Capture the cell that displays the provided text and extract its (x, y) central coordinate. 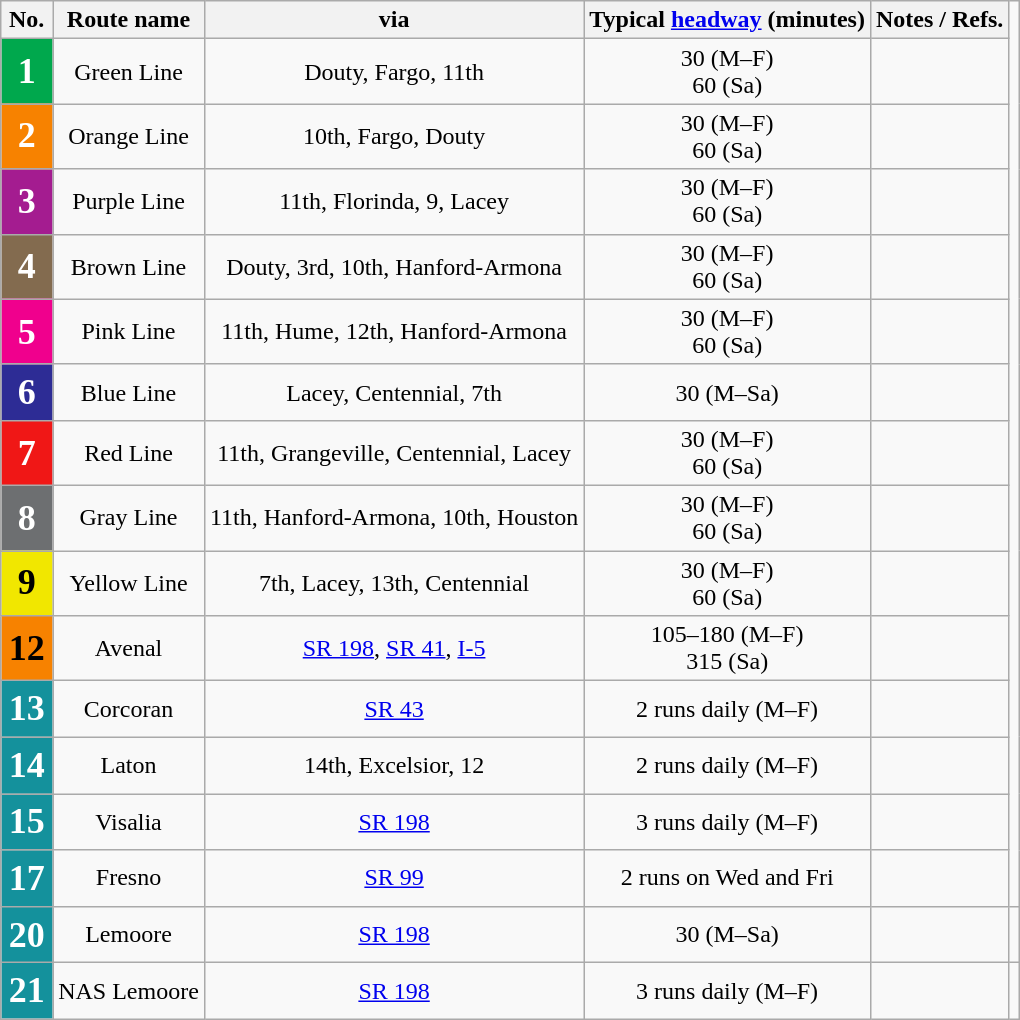
20 (27, 934)
11th, Hanford-Armona, 10th, Houston (394, 518)
Corcoran (129, 709)
Green Line (129, 72)
7 (27, 454)
Lemoore (129, 934)
14 (27, 765)
Orange Line (129, 136)
Avenal (129, 648)
Visalia (129, 822)
Route name (129, 20)
9 (27, 584)
10th, Fargo, Douty (394, 136)
105–180 (M–F)315 (Sa) (728, 648)
SR 43 (394, 709)
Yellow Line (129, 584)
2 runs on Wed and Fri (728, 878)
11th, Grangeville, Centennial, Lacey (394, 454)
6 (27, 392)
SR 99 (394, 878)
Laton (129, 765)
12 (27, 648)
13 (27, 709)
8 (27, 518)
Purple Line (129, 202)
SR 198, SR 41, I-5 (394, 648)
11th, Hume, 12th, Hanford-Armona (394, 332)
5 (27, 332)
via (394, 20)
Fresno (129, 878)
15 (27, 822)
Red Line (129, 454)
7th, Lacey, 13th, Centennial (394, 584)
Pink Line (129, 332)
Gray Line (129, 518)
No. (27, 20)
Douty, 3rd, 10th, Hanford-Armona (394, 266)
Brown Line (129, 266)
2 (27, 136)
4 (27, 266)
Lacey, Centennial, 7th (394, 392)
Typical headway (minutes) (728, 20)
Notes / Refs. (939, 20)
11th, Florinda, 9, Lacey (394, 202)
Douty, Fargo, 11th (394, 72)
3 (27, 202)
Blue Line (129, 392)
21 (27, 991)
14th, Excelsior, 12 (394, 765)
1 (27, 72)
NAS Lemoore (129, 991)
17 (27, 878)
